Output the (x, y) coordinate of the center of the cell containing the given text.  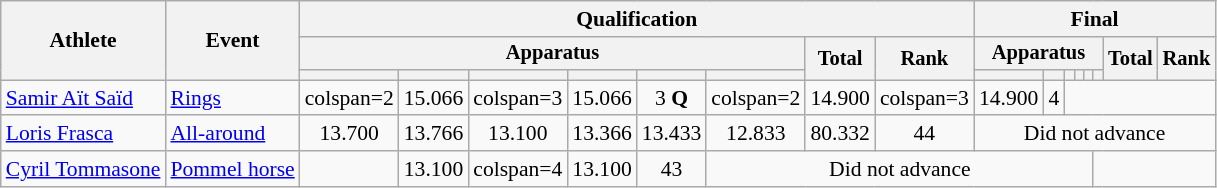
All-around (232, 134)
44 (924, 134)
3 Q (672, 98)
Athlete (84, 40)
Rings (232, 98)
12.833 (756, 134)
Qualification (637, 19)
colspan=4 (518, 169)
Samir Aït Saïd (84, 98)
13.366 (602, 134)
Pommel horse (232, 169)
Event (232, 40)
4 (1054, 98)
13.766 (434, 134)
Loris Frasca (84, 134)
13.700 (350, 134)
13.433 (672, 134)
80.332 (840, 134)
Final (1094, 19)
43 (672, 169)
Cyril Tommasone (84, 169)
